For the text-containing cell, return its midpoint in [X, Y] coordinate format. 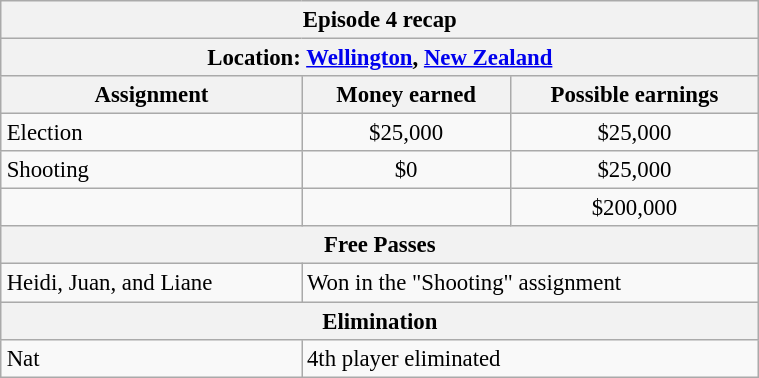
Nat [151, 358]
Free Passes [380, 245]
Election [151, 133]
Elimination [380, 321]
Assignment [151, 95]
Location: Wellington, New Zealand [380, 57]
Money earned [406, 95]
4th player eliminated [530, 358]
$200,000 [635, 208]
Heidi, Juan, and Liane [151, 283]
Shooting [151, 170]
Possible earnings [635, 95]
$0 [406, 170]
Won in the "Shooting" assignment [530, 283]
Episode 4 recap [380, 20]
